From the cell containing the given text, extract its center point as (x, y) coordinate. 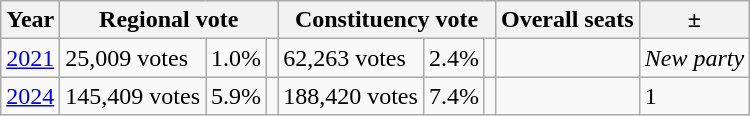
25,009 votes (133, 58)
± (694, 20)
145,409 votes (133, 96)
2021 (30, 58)
5.9% (236, 96)
Regional vote (169, 20)
188,420 votes (351, 96)
Overall seats (568, 20)
Year (30, 20)
2024 (30, 96)
7.4% (454, 96)
62,263 votes (351, 58)
1 (694, 96)
New party (694, 58)
Constituency vote (387, 20)
2.4% (454, 58)
1.0% (236, 58)
